Detect which cell encompasses the target text, then output its [X, Y] center coordinate. 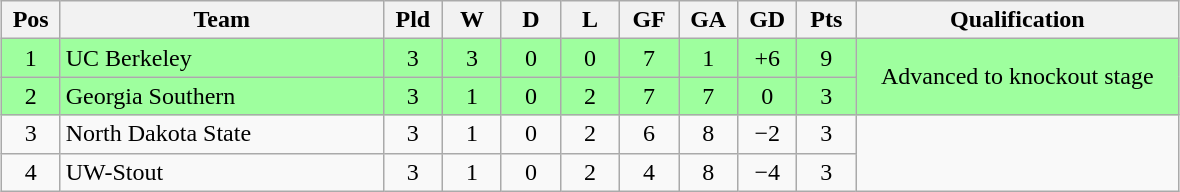
Pos [30, 20]
North Dakota State [222, 134]
−2 [768, 134]
GF [650, 20]
Team [222, 20]
D [530, 20]
GD [768, 20]
W [472, 20]
UC Berkeley [222, 58]
L [590, 20]
Georgia Southern [222, 96]
Qualification [1018, 20]
Pts [826, 20]
Advanced to knockout stage [1018, 77]
UW-Stout [222, 172]
Pld [412, 20]
9 [826, 58]
GA [708, 20]
−4 [768, 172]
+6 [768, 58]
6 [650, 134]
